Find where the given text appears and provide that cell's center as (x, y) coordinate. 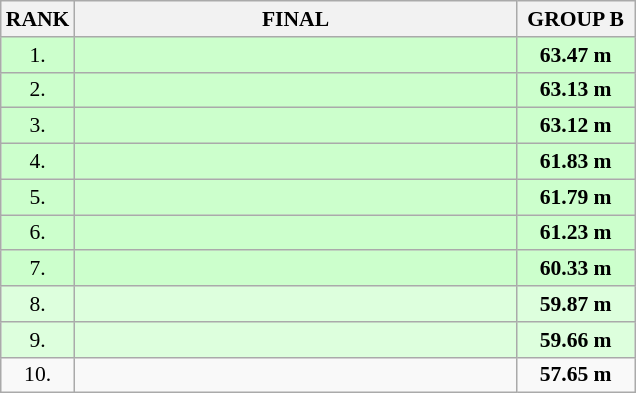
63.47 m (576, 55)
10. (38, 375)
7. (38, 269)
RANK (38, 19)
4. (38, 162)
61.79 m (576, 197)
5. (38, 197)
60.33 m (576, 269)
6. (38, 233)
57.65 m (576, 375)
GROUP B (576, 19)
FINAL (295, 19)
61.83 m (576, 162)
59.87 m (576, 304)
61.23 m (576, 233)
9. (38, 340)
59.66 m (576, 340)
63.12 m (576, 126)
2. (38, 90)
8. (38, 304)
1. (38, 55)
63.13 m (576, 90)
3. (38, 126)
